Capture the cell that displays the provided text and extract its (X, Y) central coordinate. 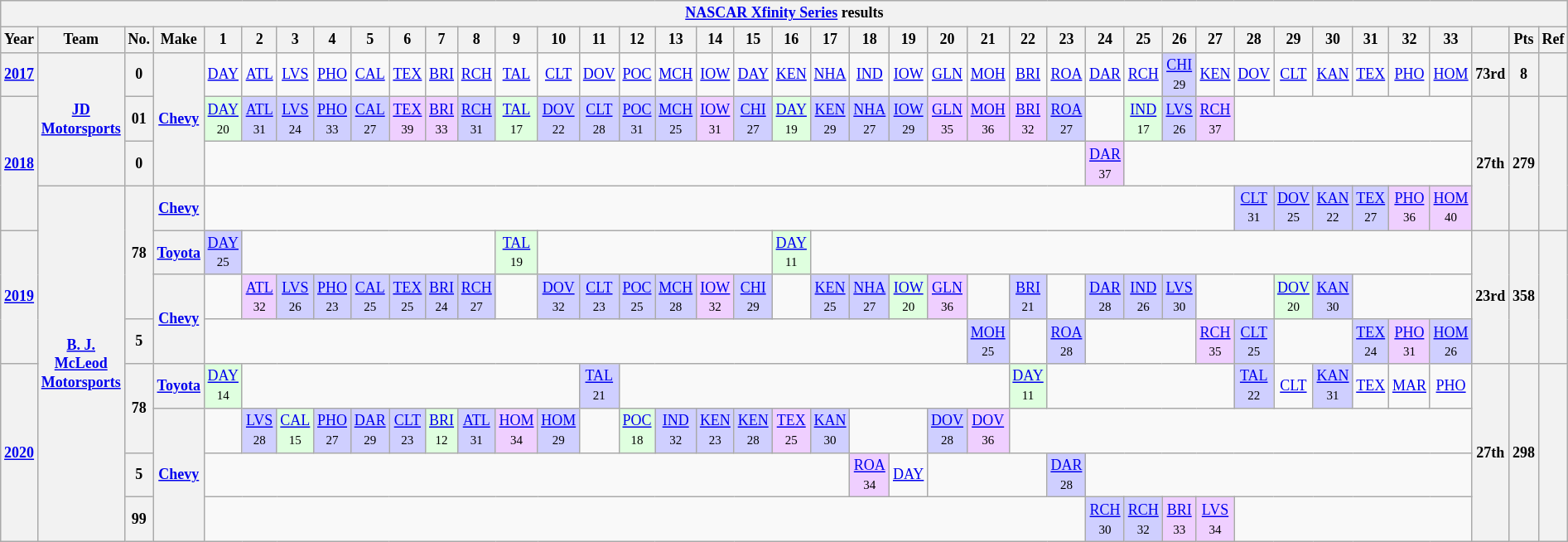
LVS28 (259, 430)
POC31 (637, 119)
POC18 (637, 430)
23 (1067, 40)
RCH27 (476, 297)
CLT28 (599, 119)
RCH31 (476, 119)
6 (408, 40)
TEX27 (1371, 208)
12 (637, 40)
TAL21 (599, 386)
DAY20 (223, 119)
358 (1524, 297)
TAL17 (517, 119)
LVS (295, 75)
26 (1180, 40)
ATL32 (259, 297)
01 (139, 119)
73rd (1491, 75)
KAN31 (1333, 386)
LVS34 (1215, 520)
DAY19 (791, 119)
IND32 (676, 430)
HOM (1451, 75)
CAL25 (369, 297)
TEX39 (408, 119)
13 (676, 40)
24 (1105, 40)
1 (223, 40)
POC (637, 75)
RCH30 (1105, 520)
DAY25 (223, 253)
TEX24 (1371, 341)
BRI32 (1028, 119)
BRI21 (1028, 297)
CLT25 (1254, 341)
IND (870, 75)
B. J. McLeod Motorsports (81, 363)
IOW29 (909, 119)
KAN22 (1333, 208)
DOV32 (558, 297)
DAR29 (369, 430)
MCH25 (676, 119)
DAR37 (1105, 163)
ATL (259, 75)
LVS30 (1180, 297)
CHI27 (753, 119)
GLN (948, 75)
MCH (676, 75)
14 (716, 40)
ROA27 (1067, 119)
298 (1524, 452)
TAL19 (517, 253)
15 (753, 40)
No. (139, 40)
10 (558, 40)
2018 (20, 164)
IOW32 (716, 297)
POC25 (637, 297)
DOV22 (558, 119)
Make (179, 40)
BRI12 (442, 430)
IOW20 (909, 297)
17 (830, 40)
KEN25 (830, 297)
MAR (1410, 386)
NHA (830, 75)
JD Motorsports (81, 119)
GLN36 (948, 297)
DOV25 (1294, 208)
DAR (1105, 75)
RCH35 (1215, 341)
279 (1524, 164)
IND26 (1143, 297)
IOW31 (716, 119)
PHO23 (333, 297)
18 (870, 40)
BRI24 (442, 297)
Pts (1524, 40)
KEN23 (716, 430)
NASCAR Xfinity Series results (784, 13)
DOV20 (1294, 297)
GLN35 (948, 119)
CAL27 (369, 119)
DAY14 (223, 386)
TAL22 (1254, 386)
2019 (20, 297)
DOV36 (987, 430)
99 (139, 520)
HOM29 (558, 430)
ROA28 (1067, 341)
TAL (517, 75)
CAL15 (295, 430)
PHO31 (1410, 341)
25 (1143, 40)
DOV28 (948, 430)
RCH32 (1143, 520)
ROA34 (870, 475)
Team (81, 40)
33 (1451, 40)
LVS24 (295, 119)
32 (1410, 40)
KAN (1333, 75)
PHO27 (333, 430)
MOH25 (987, 341)
22 (1028, 40)
ROA (1067, 75)
9 (517, 40)
IND17 (1143, 119)
30 (1333, 40)
19 (909, 40)
7 (442, 40)
KEN28 (753, 430)
HOM40 (1451, 208)
3 (295, 40)
2017 (20, 75)
HOM34 (517, 430)
MCH28 (676, 297)
KEN29 (830, 119)
4 (333, 40)
HOM26 (1451, 341)
2020 (20, 452)
PHO33 (333, 119)
20 (948, 40)
28 (1254, 40)
CAL (369, 75)
27 (1215, 40)
23rd (1491, 297)
2 (259, 40)
11 (599, 40)
RCH37 (1215, 119)
PHO36 (1410, 208)
Year (20, 40)
MOH36 (987, 119)
29 (1294, 40)
31 (1371, 40)
16 (791, 40)
21 (987, 40)
Ref (1553, 40)
CLT31 (1254, 208)
MOH (987, 75)
